Pinpoint the cell where the given text exists, returning its (X, Y) midpoint coordinate. 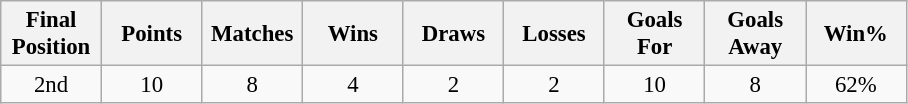
Draws (454, 34)
4 (354, 85)
62% (856, 85)
Goals Away (756, 34)
Losses (554, 34)
2nd (52, 85)
Points (152, 34)
Win% (856, 34)
Wins (354, 34)
Final Position (52, 34)
Goals For (654, 34)
Matches (252, 34)
